Determine the (x, y) coordinate at the center of the cell enclosing the given text.  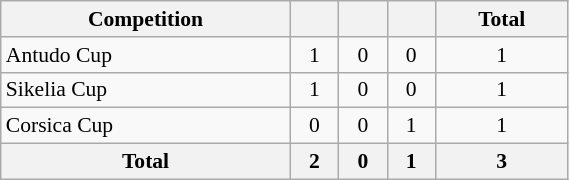
Competition (146, 19)
Corsica Cup (146, 126)
2 (314, 162)
Sikelia Cup (146, 90)
Antudo Cup (146, 55)
3 (502, 162)
